Scan for the cell matching the given text and deliver its [X, Y] coordinate at center. 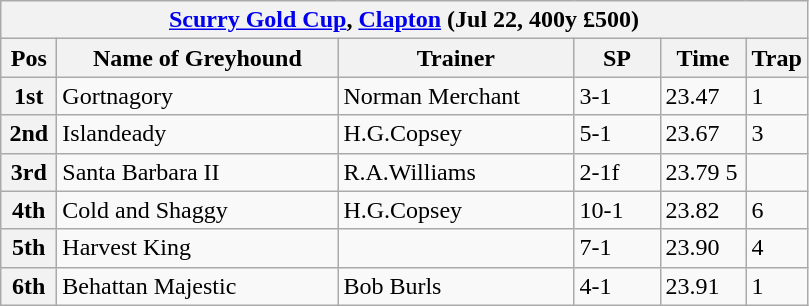
3rd [29, 172]
23.91 [703, 286]
Cold and Shaggy [198, 210]
10-1 [617, 210]
Harvest King [198, 248]
Islandeady [198, 134]
7-1 [617, 248]
4-1 [617, 286]
3 [776, 134]
23.82 [703, 210]
23.90 [703, 248]
23.47 [703, 96]
Bob Burls [456, 286]
Behattan Majestic [198, 286]
2-1f [617, 172]
Trainer [456, 58]
6th [29, 286]
Scurry Gold Cup, Clapton (Jul 22, 400y £500) [404, 20]
Pos [29, 58]
23.67 [703, 134]
2nd [29, 134]
4 [776, 248]
Name of Greyhound [198, 58]
R.A.Williams [456, 172]
Norman Merchant [456, 96]
1st [29, 96]
6 [776, 210]
SP [617, 58]
4th [29, 210]
5th [29, 248]
Time [703, 58]
Trap [776, 58]
Gortnagory [198, 96]
Santa Barbara II [198, 172]
3-1 [617, 96]
5-1 [617, 134]
23.79 5 [703, 172]
